Output the (x, y) coordinate of the center of the cell containing the given text.  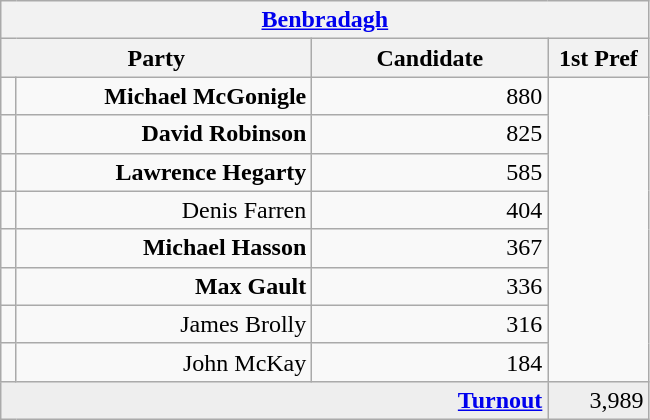
880 (430, 96)
Benbradagh (325, 20)
367 (430, 248)
Candidate (430, 58)
1st Pref (598, 58)
James Brolly (164, 324)
Denis Farren (164, 210)
John McKay (164, 362)
404 (430, 210)
Michael McGonigle (164, 96)
Michael Hasson (164, 248)
825 (430, 134)
David Robinson (164, 134)
Party (156, 58)
3,989 (598, 400)
184 (430, 362)
Turnout (274, 400)
336 (430, 286)
Max Gault (164, 286)
585 (430, 172)
316 (430, 324)
Lawrence Hegarty (164, 172)
